Output the [x, y] coordinate of the center of the cell containing the given text.  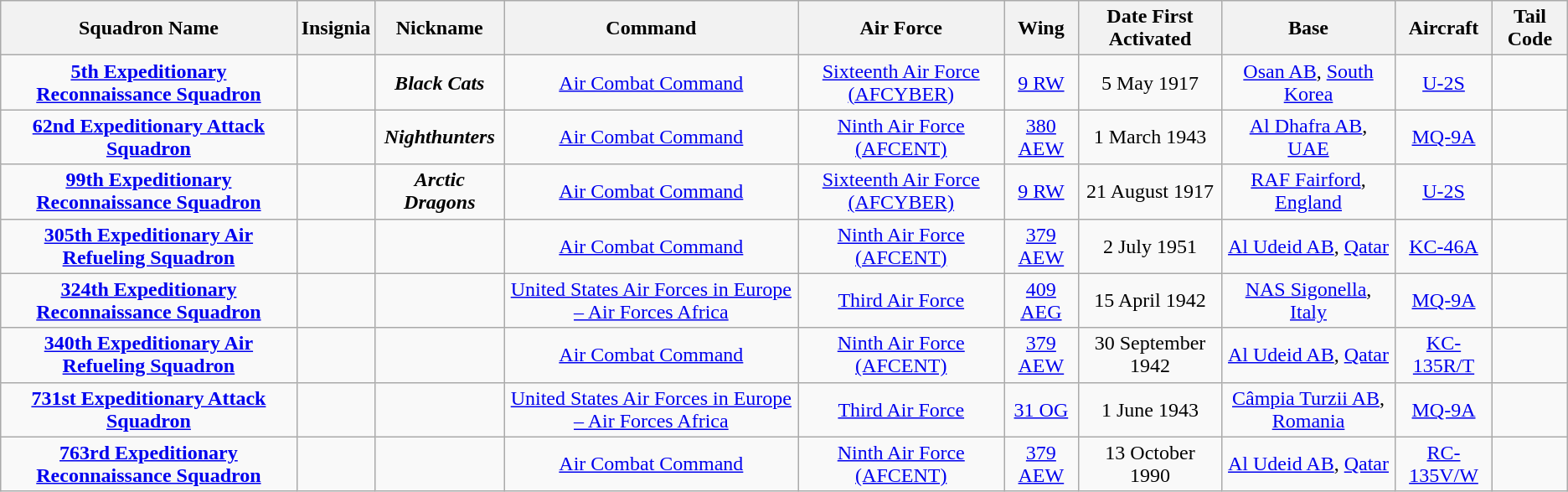
21 August 1917 [1149, 191]
Date First Activated [1149, 28]
5 May 1917 [1149, 82]
RC-135V/W [1443, 464]
Black Cats [440, 82]
62nd Expeditionary Attack Squadron [149, 137]
Insignia [336, 28]
Aircraft [1443, 28]
Base [1308, 28]
Tail Code [1530, 28]
731st Expeditionary Attack Squadron [149, 409]
1 June 1943 [1149, 409]
Nighthunters [440, 137]
Nickname [440, 28]
Wing [1042, 28]
30 September 1942 [1149, 355]
409 AEG [1042, 300]
RAF Fairford, England [1308, 191]
KC-135R/T [1443, 355]
763rd Expeditionary Reconnaissance Squadron [149, 464]
99th Expeditionary Reconnaissance Squadron [149, 191]
1 March 1943 [1149, 137]
15 April 1942 [1149, 300]
Câmpia Turzii AB, Romania [1308, 409]
Osan AB, South Korea [1308, 82]
Squadron Name [149, 28]
Al Dhafra AB, UAE [1308, 137]
Arctic Dragons [440, 191]
NAS Sigonella, Italy [1308, 300]
Air Force [901, 28]
5th Expeditionary Reconnaissance Squadron [149, 82]
13 October 1990 [1149, 464]
KC-46A [1443, 246]
380 AEW [1042, 137]
324th Expeditionary Reconnaissance Squadron [149, 300]
31 OG [1042, 409]
340th Expeditionary Air Refueling Squadron [149, 355]
Command [652, 28]
2 July 1951 [1149, 246]
305th Expeditionary Air Refueling Squadron [149, 246]
